Provide the (x, y) coordinate of the cell's center where the given text is located.  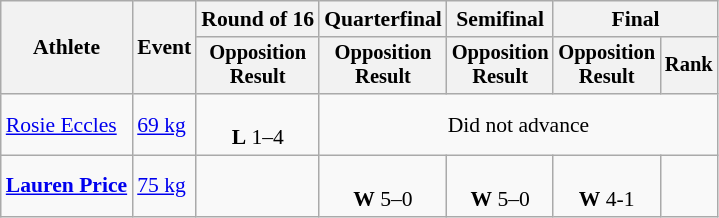
L 1–4 (258, 124)
69 kg (164, 124)
Event (164, 48)
Semifinal (500, 19)
Athlete (66, 48)
Rank (689, 66)
Round of 16 (258, 19)
Lauren Price (66, 186)
W 4-1 (606, 186)
75 kg (164, 186)
Final (635, 19)
Quarterfinal (383, 19)
Did not advance (518, 124)
Rosie Eccles (66, 124)
